Extract the (X, Y) coordinate from the center of the cell holding the provided text.  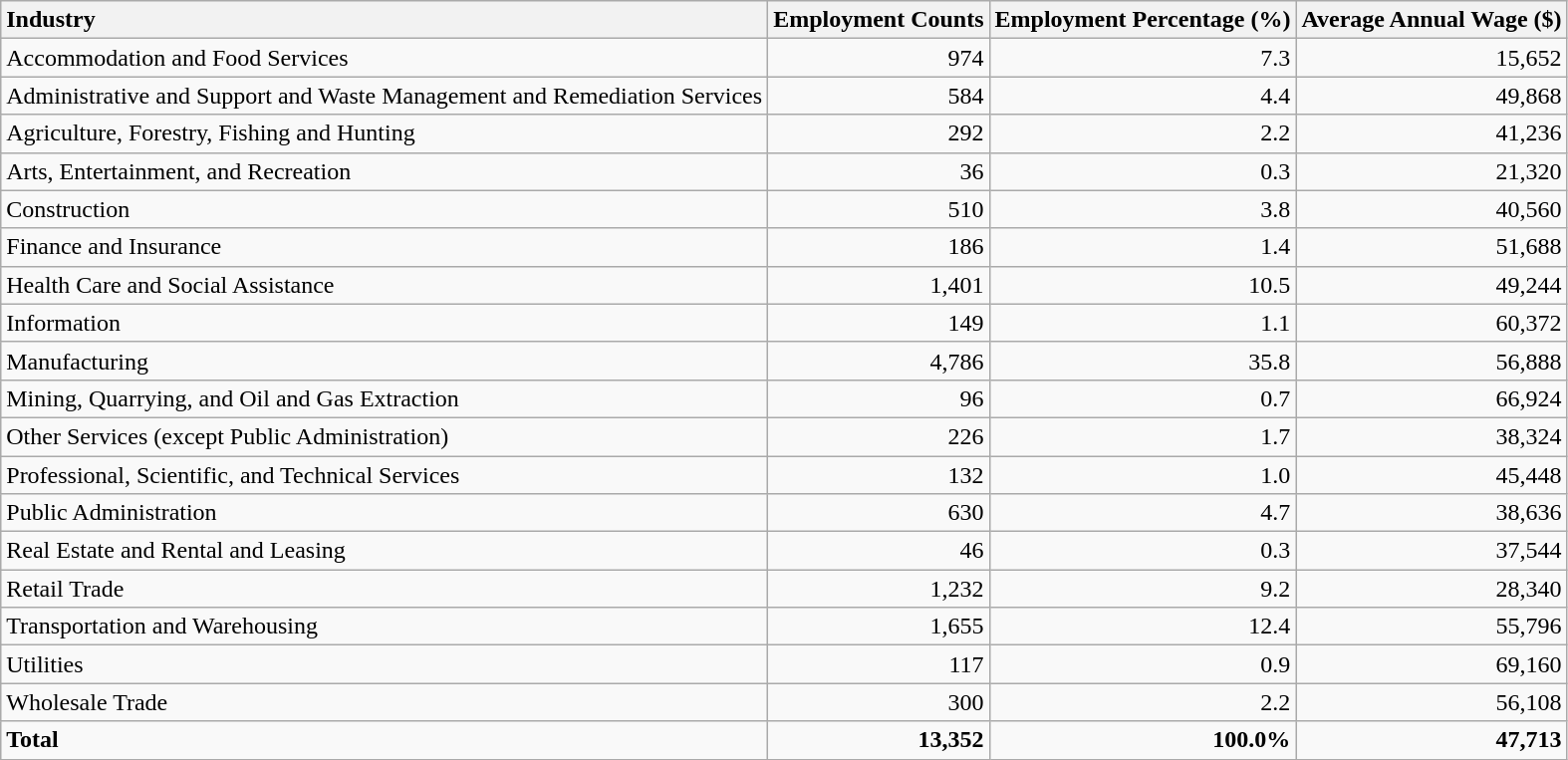
38,324 (1432, 436)
46 (879, 551)
7.3 (1143, 58)
47,713 (1432, 740)
12.4 (1143, 627)
Mining, Quarrying, and Oil and Gas Extraction (385, 398)
Average Annual Wage ($) (1432, 20)
Wholesale Trade (385, 702)
66,924 (1432, 398)
149 (879, 323)
Finance and Insurance (385, 247)
Manufacturing (385, 361)
Health Care and Social Assistance (385, 285)
292 (879, 133)
1.0 (1143, 475)
Accommodation and Food Services (385, 58)
41,236 (1432, 133)
1,232 (879, 589)
974 (879, 58)
13,352 (879, 740)
100.0% (1143, 740)
Arts, Entertainment, and Recreation (385, 171)
55,796 (1432, 627)
28,340 (1432, 589)
45,448 (1432, 475)
Retail Trade (385, 589)
630 (879, 513)
Professional, Scientific, and Technical Services (385, 475)
49,868 (1432, 96)
510 (879, 209)
Information (385, 323)
0.7 (1143, 398)
1.1 (1143, 323)
96 (879, 398)
40,560 (1432, 209)
Construction (385, 209)
37,544 (1432, 551)
1.7 (1143, 436)
10.5 (1143, 285)
1,401 (879, 285)
Real Estate and Rental and Leasing (385, 551)
56,888 (1432, 361)
Transportation and Warehousing (385, 627)
117 (879, 664)
4,786 (879, 361)
0.9 (1143, 664)
Employment Counts (879, 20)
1.4 (1143, 247)
3.8 (1143, 209)
36 (879, 171)
Administrative and Support and Waste Management and Remediation Services (385, 96)
186 (879, 247)
132 (879, 475)
Employment Percentage (%) (1143, 20)
Industry (385, 20)
35.8 (1143, 361)
9.2 (1143, 589)
1,655 (879, 627)
69,160 (1432, 664)
226 (879, 436)
56,108 (1432, 702)
Other Services (except Public Administration) (385, 436)
15,652 (1432, 58)
Public Administration (385, 513)
4.7 (1143, 513)
38,636 (1432, 513)
51,688 (1432, 247)
60,372 (1432, 323)
Utilities (385, 664)
Agriculture, Forestry, Fishing and Hunting (385, 133)
300 (879, 702)
584 (879, 96)
Total (385, 740)
49,244 (1432, 285)
4.4 (1143, 96)
21,320 (1432, 171)
